Identify which cell holds the provided text, then report its (x, y) central coordinate. 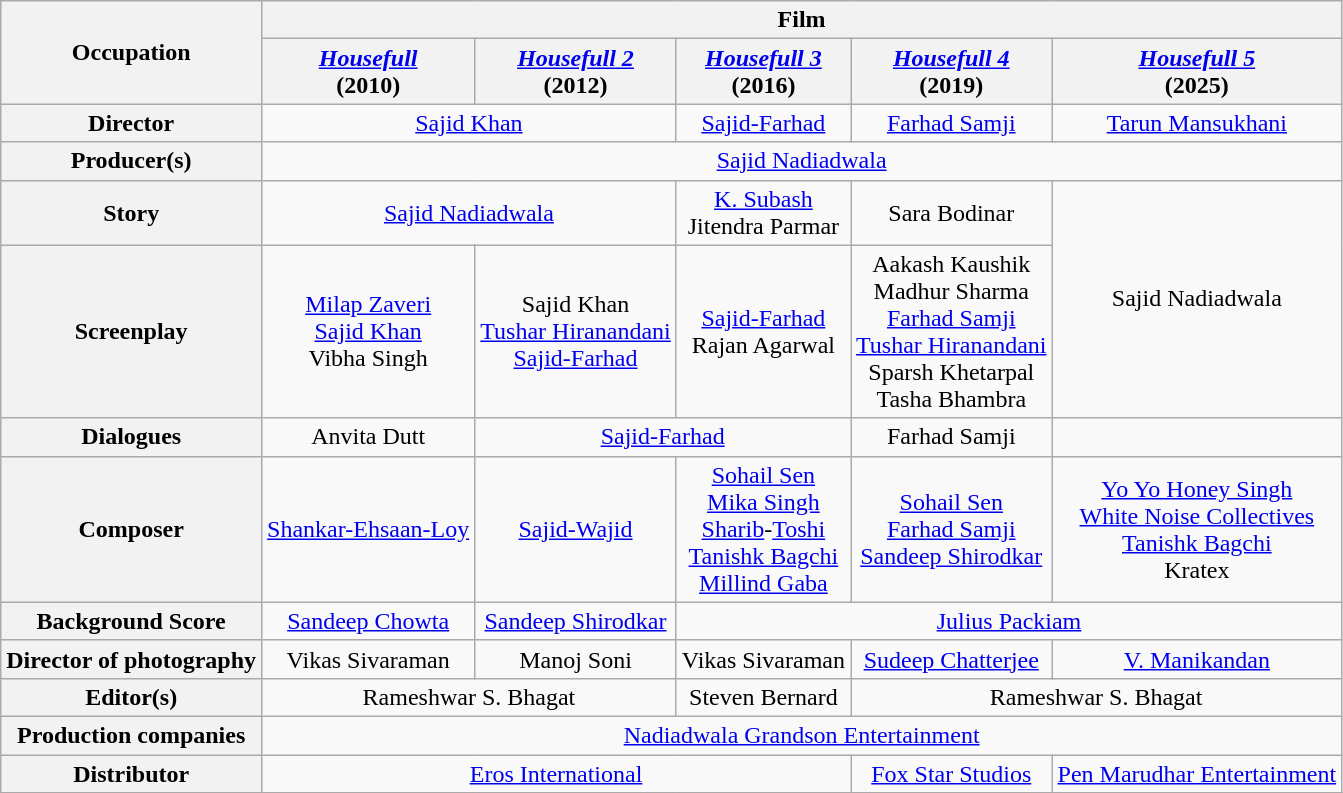
Yo Yo Honey SinghWhite Noise CollectivesTanishk BagchiKratex (1197, 529)
Sudeep Chatterjee (952, 659)
Sajid-Farhad Rajan Agarwal (763, 332)
Distributor (132, 773)
Eros International (556, 773)
Aakash KaushikMadhur Sharma Farhad SamjiTushar HiranandaniSparsh KhetarpalTasha Bhambra (952, 332)
Production companies (132, 735)
Manoj Soni (576, 659)
Sara Bodinar (952, 212)
Pen Marudhar Entertainment (1197, 773)
Director of photography (132, 659)
Sajid KhanTushar Hiranandani Sajid-Farhad (576, 332)
Tarun Mansukhani (1197, 123)
Milap Zaveri Sajid Khan Vibha Singh (368, 332)
Editor(s) (132, 697)
Fox Star Studios (952, 773)
Dialogues (132, 437)
Housefull 4 (2019) (952, 72)
Sajid Khan (470, 123)
Director (132, 123)
Steven Bernard (763, 697)
Housefull 2 (2012) (576, 72)
Housefull 3 (2016) (763, 72)
Sohail SenFarhad SamjiSandeep Shirodkar (952, 529)
Producer(s) (132, 161)
Story (132, 212)
V. Manikandan (1197, 659)
Anvita Dutt (368, 437)
Screenplay (132, 332)
K. SubashJitendra Parmar (763, 212)
Film (802, 20)
Sajid-Wajid (576, 529)
Shankar-Ehsaan-Loy (368, 529)
Sohail SenMika SinghSharib-ToshiTanishk BagchiMillind Gaba (763, 529)
Background Score (132, 621)
Sandeep Shirodkar (576, 621)
Housefull (2010) (368, 72)
Occupation (132, 52)
Housefull 5 (2025) (1197, 72)
Composer (132, 529)
Nadiadwala Grandson Entertainment (802, 735)
Sandeep Chowta (368, 621)
Julius Packiam (1008, 621)
